Capture the cell that displays the provided text and extract its (x, y) central coordinate. 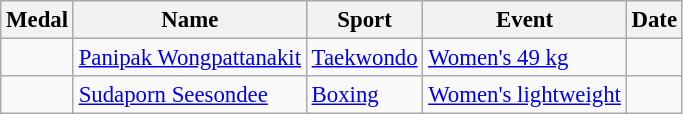
Medal (38, 20)
Event (524, 20)
Panipak Wongpattanakit (190, 58)
Taekwondo (364, 58)
Sport (364, 20)
Sudaporn Seesondee (190, 95)
Boxing (364, 95)
Women's 49 kg (524, 58)
Date (654, 20)
Women's lightweight (524, 95)
Name (190, 20)
